Locate the cell with the specified text and output its (x, y) center coordinate. 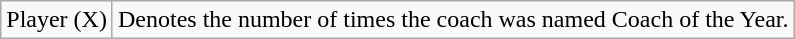
Player (X) (57, 20)
Denotes the number of times the coach was named Coach of the Year. (453, 20)
